Search for the cell housing the specified text and yield its (x, y) center coordinate. 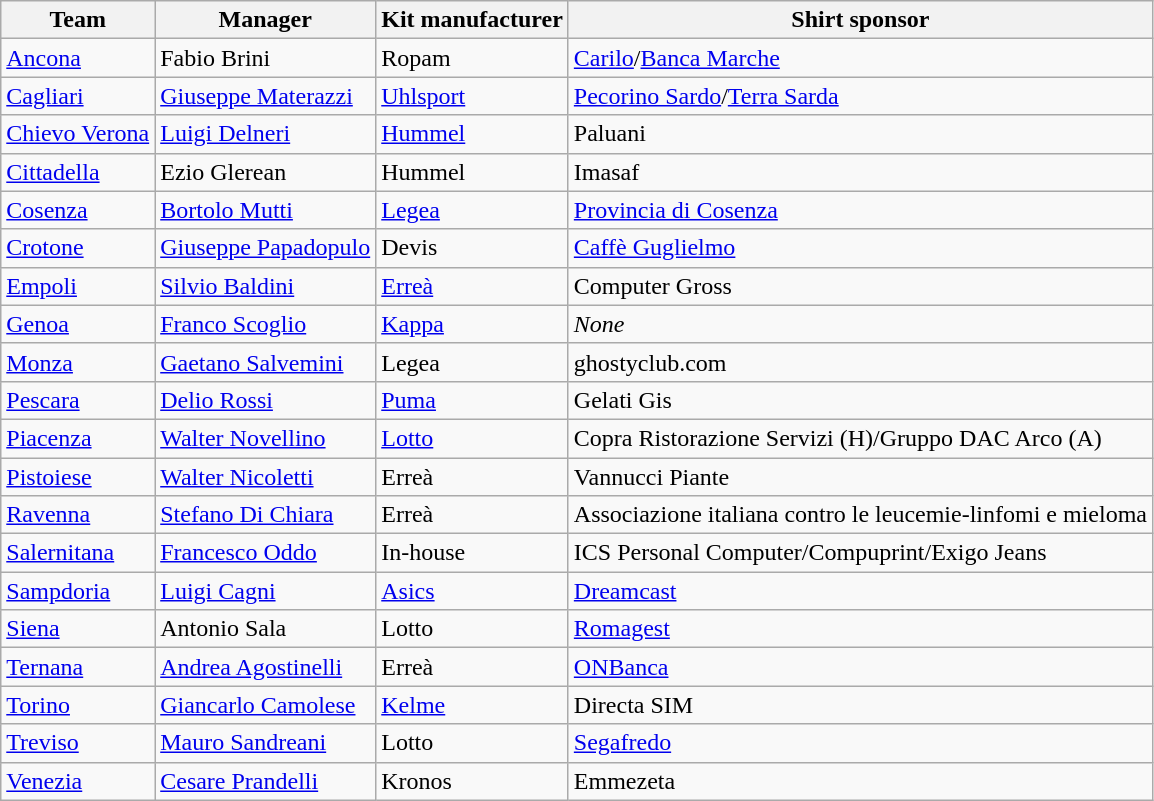
Vannucci Piante (860, 477)
Imasaf (860, 172)
Mauro Sandreani (266, 743)
Monza (78, 362)
Gelati Gis (860, 400)
Kronos (472, 781)
Luigi Cagni (266, 591)
Asics (472, 591)
Giancarlo Camolese (266, 705)
Manager (266, 20)
Directa SIM (860, 705)
Shirt sponsor (860, 20)
Antonio Sala (266, 629)
Pistoiese (78, 477)
Delio Rossi (266, 400)
Empoli (78, 286)
Pescara (78, 400)
Computer Gross (860, 286)
Ropam (472, 58)
Stefano Di Chiara (266, 515)
Team (78, 20)
Cittadella (78, 172)
Pecorino Sardo/Terra Sarda (860, 96)
Segafredo (860, 743)
Cosenza (78, 210)
Kappa (472, 324)
Walter Novellino (266, 438)
Giuseppe Papadopulo (266, 248)
Paluani (860, 134)
Gaetano Salvemini (266, 362)
Francesco Oddo (266, 553)
Salernitana (78, 553)
Ternana (78, 667)
Genoa (78, 324)
None (860, 324)
Giuseppe Materazzi (266, 96)
Torino (78, 705)
Kelme (472, 705)
Bortolo Mutti (266, 210)
Venezia (78, 781)
Silvio Baldini (266, 286)
Cesare Prandelli (266, 781)
Fabio Brini (266, 58)
Walter Nicoletti (266, 477)
Carilo/Banca Marche (860, 58)
Treviso (78, 743)
ICS Personal Computer/Compuprint/Exigo Jeans (860, 553)
Puma (472, 400)
Ravenna (78, 515)
Emmezeta (860, 781)
Chievo Verona (78, 134)
Uhlsport (472, 96)
Ezio Glerean (266, 172)
Copra Ristorazione Servizi (H)/Gruppo DAC Arco (A) (860, 438)
Piacenza (78, 438)
Crotone (78, 248)
Associazione italiana contro le leucemie-linfomi e mieloma (860, 515)
ONBanca (860, 667)
In-house (472, 553)
Andrea Agostinelli (266, 667)
Provincia di Cosenza (860, 210)
Kit manufacturer (472, 20)
Franco Scoglio (266, 324)
Caffè Guglielmo (860, 248)
Devis (472, 248)
Luigi Delneri (266, 134)
Cagliari (78, 96)
Siena (78, 629)
Dreamcast (860, 591)
Sampdoria (78, 591)
ghostyclub.com (860, 362)
Romagest (860, 629)
Ancona (78, 58)
